Output the (x, y) coordinate of the center of the cell containing the given text.  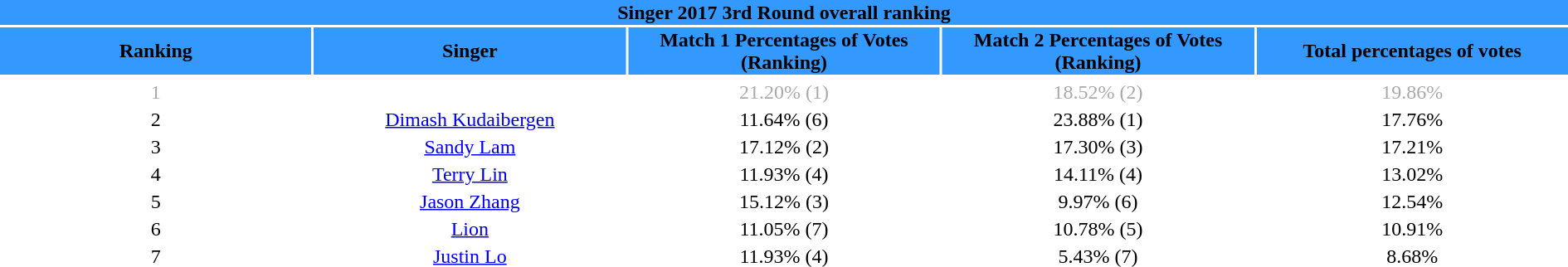
Sandy Lam (470, 147)
11.64% (6) (784, 119)
13.02% (1412, 174)
10.78% (5) (1098, 229)
17.30% (3) (1098, 147)
2 (156, 119)
Singer (470, 51)
17.76% (1412, 119)
3 (156, 147)
Jason Zhang (470, 201)
15.12% (3) (784, 201)
12.54% (1412, 201)
Total percentages of votes (1412, 51)
5 (156, 201)
Ranking (156, 51)
14.11% (4) (1098, 174)
17.12% (2) (784, 147)
11.93% (4) (784, 174)
Lion (470, 229)
6 (156, 229)
9.97% (6) (1098, 201)
11.05% (7) (784, 229)
Match 1 Percentages of Votes (Ranking) (784, 51)
4 (156, 174)
21.20% (1) (784, 92)
1 (156, 92)
17.21% (1412, 147)
Dimash Kudaibergen (470, 119)
Singer 2017 3rd Round overall ranking (784, 12)
Terry Lin (470, 174)
23.88% (1) (1098, 119)
19.86% (1412, 92)
Match 2 Percentages of Votes (Ranking) (1098, 51)
10.91% (1412, 229)
18.52% (2) (1098, 92)
